Determine the [X, Y] coordinate at the center of the cell enclosing the given text.  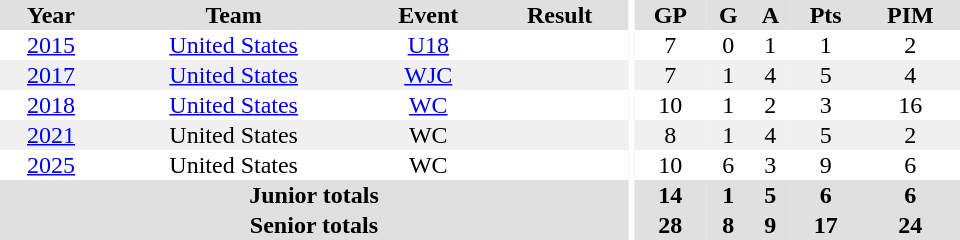
2017 [51, 75]
A [770, 15]
PIM [910, 15]
WJC [428, 75]
0 [728, 45]
GP [670, 15]
28 [670, 225]
G [728, 15]
Junior totals [314, 195]
Senior totals [314, 225]
U18 [428, 45]
16 [910, 105]
14 [670, 195]
17 [826, 225]
2025 [51, 165]
Result [560, 15]
24 [910, 225]
2021 [51, 135]
2018 [51, 105]
2015 [51, 45]
Team [234, 15]
Event [428, 15]
Year [51, 15]
Pts [826, 15]
